From the cell containing the given text, extract its center point as [X, Y] coordinate. 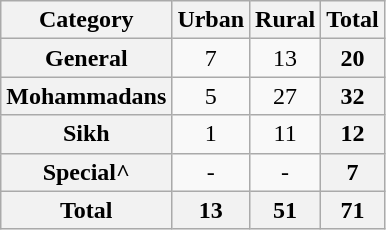
1 [211, 134]
11 [286, 134]
71 [353, 210]
Urban [211, 20]
Mohammadans [86, 96]
51 [286, 210]
32 [353, 96]
Category [86, 20]
Special^ [86, 172]
General [86, 58]
5 [211, 96]
12 [353, 134]
20 [353, 58]
Rural [286, 20]
Sikh [86, 134]
27 [286, 96]
